Pinpoint the cell where the given text exists, returning its [x, y] midpoint coordinate. 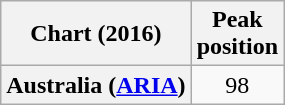
Australia (ARIA) [96, 85]
Peak position [237, 34]
98 [237, 85]
Chart (2016) [96, 34]
